Determine the [x, y] coordinate at the center of the cell enclosing the given text.  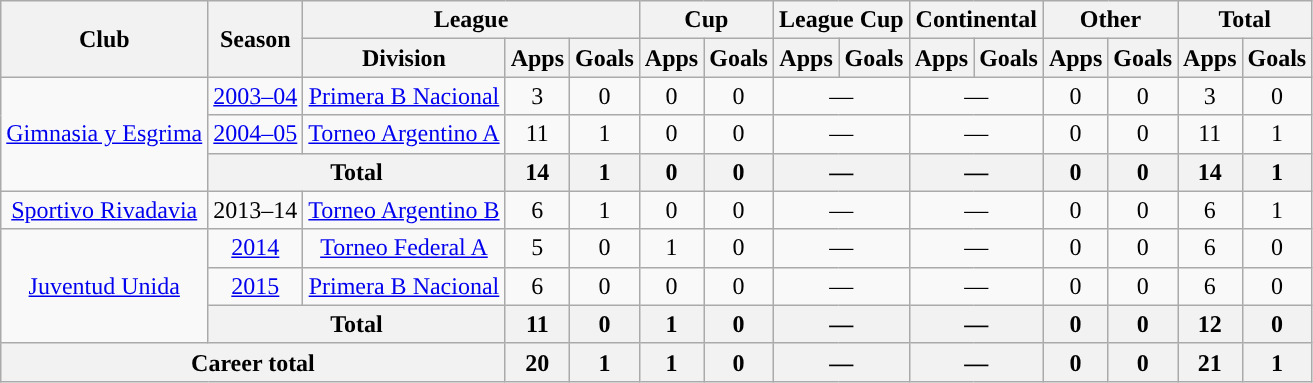
Career total [253, 362]
Club [104, 39]
League [471, 20]
2003–04 [256, 96]
Torneo Argentino A [404, 134]
Gimnasia y Esgrima [104, 134]
Season [256, 39]
Juventud Unida [104, 286]
12 [1210, 324]
Torneo Federal A [404, 248]
League Cup [841, 20]
20 [537, 362]
2013–14 [256, 210]
Sportivo Rivadavia [104, 210]
Other [1110, 20]
2014 [256, 248]
2015 [256, 286]
Division [404, 58]
21 [1210, 362]
2004–05 [256, 134]
Torneo Argentino B [404, 210]
Cup [706, 20]
5 [537, 248]
Continental [976, 20]
